Scan for the cell matching the given text and deliver its [x, y] coordinate at center. 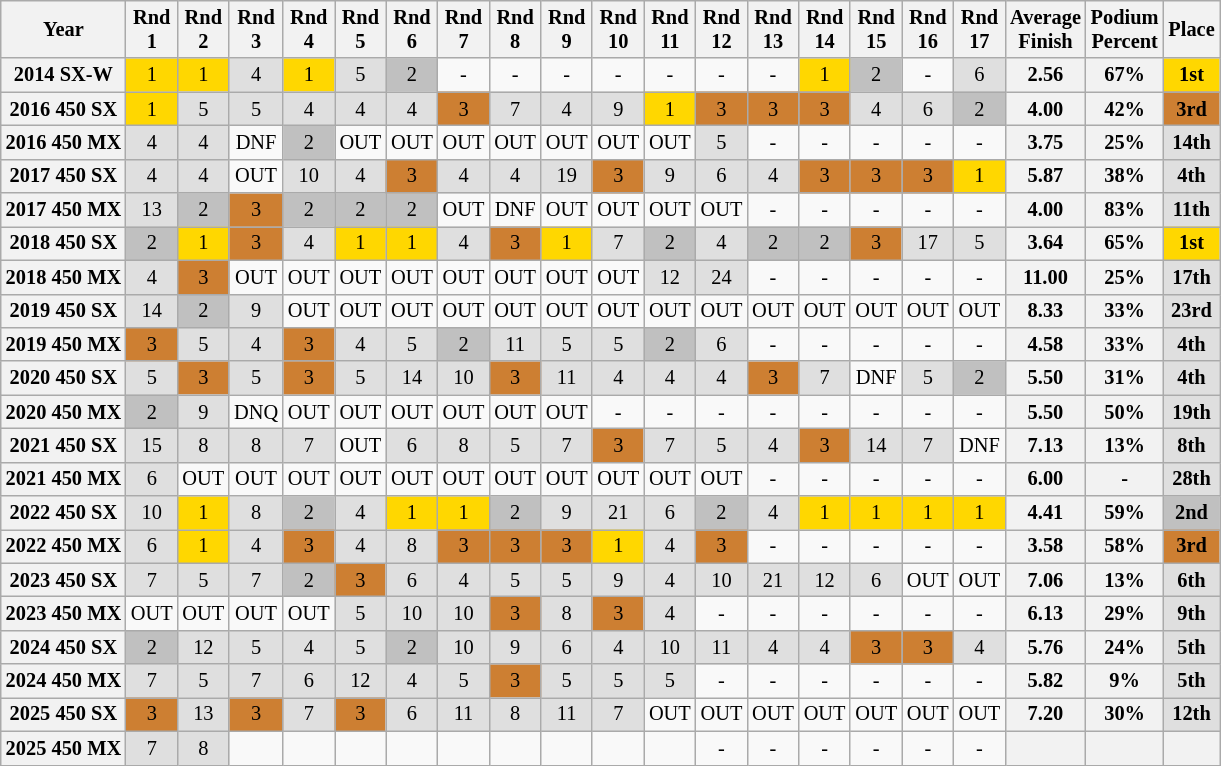
23rd [1191, 311]
2025 450 MX [64, 748]
7.20 [1046, 714]
PodiumPercent [1125, 29]
58% [1125, 546]
83% [1125, 210]
31% [1125, 378]
AverageFinish [1046, 29]
Rnd7 [464, 29]
Rnd11 [670, 29]
59% [1125, 513]
Year [64, 29]
24 [722, 277]
12th [1191, 714]
38% [1125, 176]
19th [1191, 412]
Rnd16 [928, 29]
11th [1191, 210]
2023 450 SX [64, 580]
2021 450 SX [64, 445]
Rnd8 [515, 29]
28th [1191, 479]
Rnd10 [618, 29]
11.00 [1046, 277]
2014 SX-W [64, 75]
2020 450 MX [64, 412]
6th [1191, 580]
2024 450 SX [64, 647]
4.41 [1046, 513]
2017 450 MX [64, 210]
5.87 [1046, 176]
Rnd6 [412, 29]
2018 450 MX [64, 277]
Rnd9 [567, 29]
2017 450 SX [64, 176]
2019 450 MX [64, 344]
42% [1125, 109]
2022 450 SX [64, 513]
6.13 [1046, 613]
9% [1125, 681]
8.33 [1046, 311]
29% [1125, 613]
3.58 [1046, 546]
30% [1125, 714]
DNQ [256, 412]
2018 450 SX [64, 243]
Rnd14 [825, 29]
17 [928, 243]
24% [1125, 647]
2025 450 SX [64, 714]
19 [567, 176]
2.56 [1046, 75]
3.64 [1046, 243]
3.75 [1046, 142]
Rnd4 [309, 29]
Rnd13 [773, 29]
67% [1125, 75]
8th [1191, 445]
17th [1191, 277]
Rnd17 [980, 29]
2021 450 MX [64, 479]
7.13 [1046, 445]
2nd [1191, 513]
2016 450 SX [64, 109]
Rnd15 [876, 29]
15 [152, 445]
Rnd12 [722, 29]
65% [1125, 243]
5.76 [1046, 647]
14th [1191, 142]
Rnd1 [152, 29]
7.06 [1046, 580]
50% [1125, 412]
4.58 [1046, 344]
2022 450 MX [64, 546]
2016 450 MX [64, 142]
Rnd5 [361, 29]
Place [1191, 29]
2024 450 MX [64, 681]
9th [1191, 613]
2020 450 SX [64, 378]
6.00 [1046, 479]
5.82 [1046, 681]
2023 450 MX [64, 613]
Rnd3 [256, 29]
Rnd2 [204, 29]
2019 450 SX [64, 311]
